Capture the cell that displays the provided text and extract its (X, Y) central coordinate. 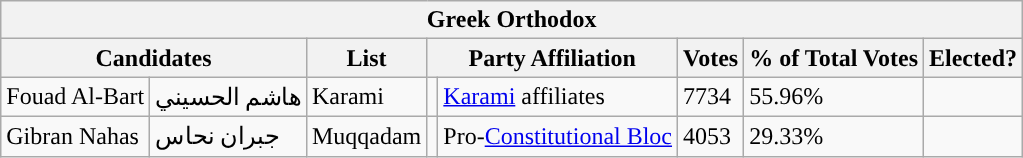
Muqqadam (366, 136)
Karami affiliates (558, 97)
Party Affiliation (552, 58)
4053 (711, 136)
هاشم الحسيني (228, 97)
Karami (366, 97)
Pro-Constitutional Bloc (558, 136)
% of Total Votes (834, 58)
29.33% (834, 136)
Greek Orthodox (512, 20)
Candidates (154, 58)
Fouad Al-Bart (76, 97)
جبران نحاس (228, 136)
Elected? (974, 58)
55.96% (834, 97)
Gibran Nahas (76, 136)
List (366, 58)
7734 (711, 97)
Votes (711, 58)
